Scan for the cell matching the given text and deliver its (x, y) coordinate at center. 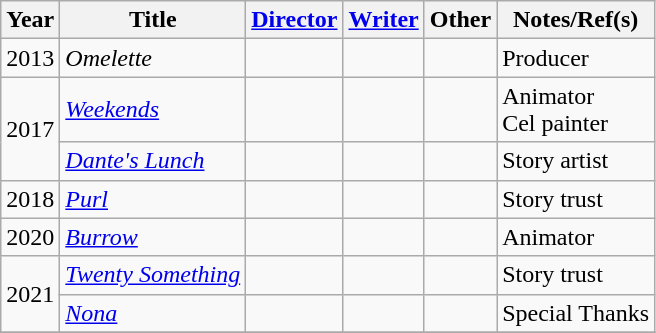
2018 (30, 199)
Dante's Lunch (153, 161)
2021 (30, 294)
Title (153, 20)
Notes/Ref(s) (576, 20)
Other (460, 20)
Nona (153, 313)
Burrow (153, 237)
Story artist (576, 161)
Director (294, 20)
Omelette (153, 58)
Animator (576, 237)
AnimatorCel painter (576, 110)
Special Thanks (576, 313)
Producer (576, 58)
Writer (384, 20)
Twenty Something (153, 275)
Year (30, 20)
Purl (153, 199)
2013 (30, 58)
2020 (30, 237)
Weekends (153, 110)
2017 (30, 128)
